Search for the cell housing the specified text and yield its [X, Y] center coordinate. 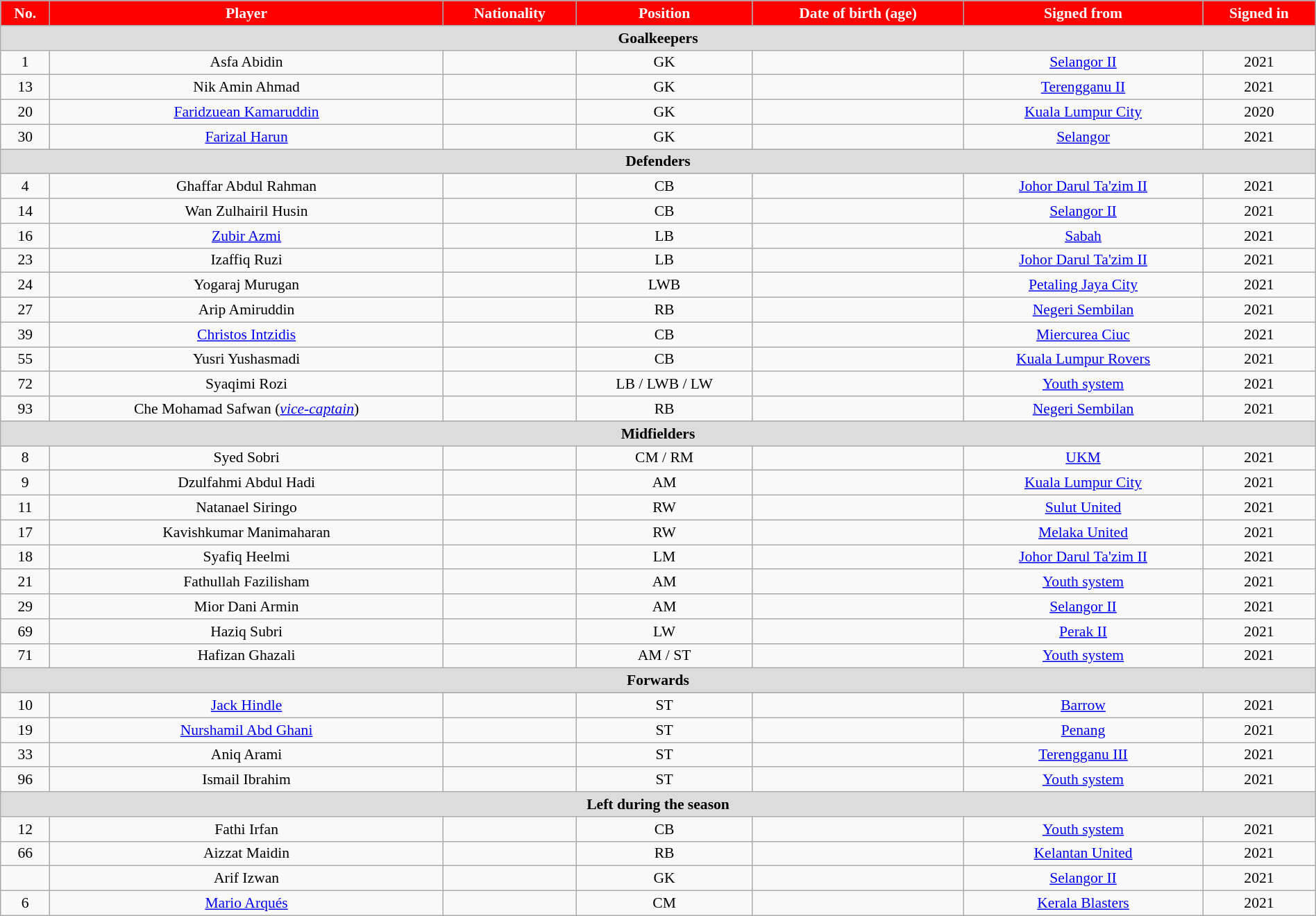
6 [25, 904]
LM [664, 557]
Ghaffar Abdul Rahman [247, 187]
Petaling Jaya City [1083, 285]
18 [25, 557]
23 [25, 260]
Dzulfahmi Abdul Hadi [247, 483]
4 [25, 187]
10 [25, 706]
Terengganu III [1083, 755]
CM / RM [664, 458]
96 [25, 780]
30 [25, 137]
27 [25, 310]
Melaka United [1083, 532]
CM [664, 904]
Forwards [658, 681]
Defenders [658, 162]
Syed Sobri [247, 458]
LW [664, 631]
Midfielders [658, 434]
Goalkeepers [658, 38]
Haziq Subri [247, 631]
Arif Izwan [247, 879]
Che Mohamad Safwan (vice-captain) [247, 409]
Aizzat Maidin [247, 854]
Nurshamil Abd Ghani [247, 730]
Fathullah Fazilisham [247, 582]
93 [25, 409]
8 [25, 458]
Player [247, 13]
Arip Amiruddin [247, 310]
66 [25, 854]
Wan Zulhairil Husin [247, 211]
LWB [664, 285]
Left during the season [658, 804]
Christos Intzidis [247, 334]
55 [25, 359]
Asfa Abidin [247, 62]
AM / ST [664, 656]
Natanael Siringo [247, 508]
19 [25, 730]
Signed in [1259, 13]
72 [25, 384]
Faridzuean Kamaruddin [247, 112]
Position [664, 13]
29 [25, 607]
Barrow [1083, 706]
Selangor [1083, 137]
Kavishkumar Manimaharan [247, 532]
Mario Arqués [247, 904]
Hafizan Ghazali [247, 656]
Signed from [1083, 13]
69 [25, 631]
16 [25, 236]
Syaqimi Rozi [247, 384]
1 [25, 62]
Farizal Harun [247, 137]
Yogaraj Murugan [247, 285]
21 [25, 582]
Nationality [509, 13]
Sulut United [1083, 508]
12 [25, 829]
Perak II [1083, 631]
Kerala Blasters [1083, 904]
39 [25, 334]
No. [25, 13]
Miercurea Ciuc [1083, 334]
Date of birth (age) [858, 13]
13 [25, 87]
20 [25, 112]
Syafiq Heelmi [247, 557]
24 [25, 285]
Nik Amin Ahmad [247, 87]
Mior Dani Armin [247, 607]
Terengganu II [1083, 87]
Yusri Yushasmadi [247, 359]
71 [25, 656]
Sabah [1083, 236]
14 [25, 211]
Fathi Irfan [247, 829]
Aniq Arami [247, 755]
33 [25, 755]
11 [25, 508]
Jack Hindle [247, 706]
2020 [1259, 112]
Izaffiq Ruzi [247, 260]
LB / LWB / LW [664, 384]
9 [25, 483]
Zubir Azmi [247, 236]
Kelantan United [1083, 854]
UKM [1083, 458]
Kuala Lumpur Rovers [1083, 359]
17 [25, 532]
Penang [1083, 730]
Ismail Ibrahim [247, 780]
